Detect which cell encompasses the target text, then output its (X, Y) center coordinate. 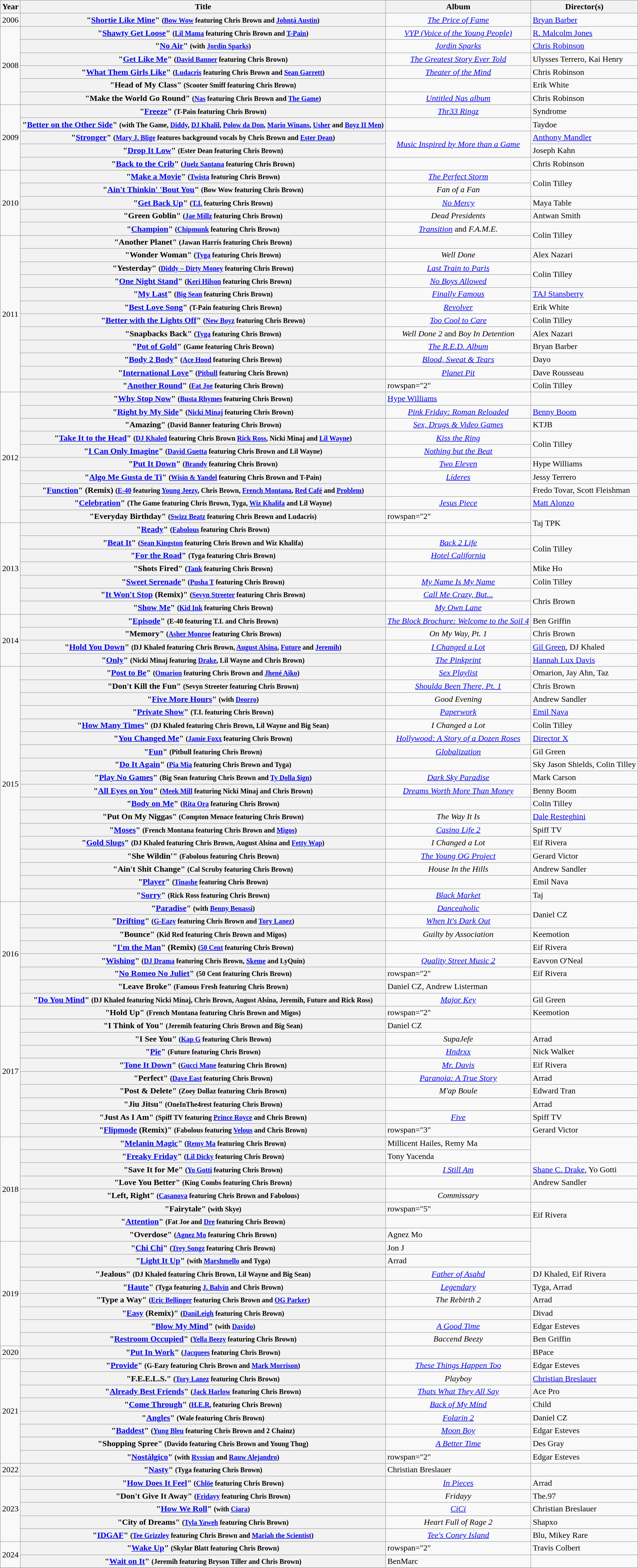
"How We Roll" (with Ciara) (203, 1509)
Líderes (458, 477)
Two Eleven (458, 464)
Baccend Beezy (458, 1339)
"Shortie Like Mine" (Bow Wow featuring Chris Brown and Johntá Austin) (203, 20)
"Better on the Other Side" (with The Game, Diddy, DJ Khalil, Polow da Don, Mario Winans, Usher and Boyz II Men) (203, 124)
"My Last" (Big Sean featuring Chris Brown) (203, 294)
"Only" (Nicki Minaj featuring Drake, Lil Wayne and Chris Brown) (203, 660)
KTJB (584, 425)
Good Evening (458, 699)
Edward Tran (584, 1091)
2017 (10, 1071)
"Ain't Shit Change" (Cal Scruby featuring Chris Brown) (203, 869)
Tyga, Arrad (584, 1287)
Thr33 Ringz (458, 111)
Gil Green, DJ Khaled (584, 647)
Jesus Piece (458, 503)
Father of Asahd (458, 1274)
2022 (10, 1470)
"Restroom Occupied" (Yella Beezy featuring Chris Brown) (203, 1339)
DJ Khaled, Eif Rivera (584, 1274)
"Left, Right" (Casanova featuring Chris Brown and Fabolous) (203, 1195)
Jessy Terrero (584, 477)
My Name Is My Name (458, 582)
"Champion" (Chipmunk featuring Chris Brown) (203, 229)
"What Them Girls Like" (Ludacris featuring Chris Brown and Sean Garrett) (203, 72)
Des Gray (584, 1444)
"Put It Down" (Brandy featuring Chris Brown) (203, 464)
"City of Dreams" (Tyla Yaweh featuring Chris Brown) (203, 1522)
"All Eyes on You" (Meek Mill featuring Nicki Minaj and Chris Brown) (203, 790)
2013 (10, 568)
Last Train to Paris (458, 268)
Quality Street Music 2 (458, 960)
"Melanin Magic" (Remy Ma featuring Chris Brown) (203, 1143)
BPace (584, 1352)
"Save It for Me" (Yo Gotti featuring Chris Brown) (203, 1169)
2024 (10, 1555)
"I Can Only Imagine" (David Guetta featuring Chris Brown and Lil Wayne) (203, 451)
Dead Presidents (458, 216)
"Type a Way" (Eric Bellinger featuring Chris Brown and OG Parker) (203, 1300)
Hollywood: A Story of a Dozen Roses (458, 738)
2014 (10, 640)
Music Inspired by More than a Game (458, 144)
Mr. Davis (458, 1065)
Tony Yacenda (458, 1156)
Year (10, 7)
The Greatest Story Ever Told (458, 59)
"Just As I Am" (Spiff TV featuring Prince Royce and Chris Brown) (203, 1117)
Nothing but the Beat (458, 451)
"Make the World Go Round" (Nas featuring Chris Brown and The Game) (203, 98)
Kiss the Ring (458, 438)
The Pinkprint (458, 660)
"You Changed Me" (Jamie Foxx featuring Chris Brown) (203, 738)
2011 (10, 314)
"Sweet Serenade" (Pusha T featuring Chris Brown) (203, 582)
Sex, Drugs & Video Games (458, 425)
"Snapbacks Back" (Tyga featuring Chris Brown) (203, 333)
No Boys Allowed (458, 281)
"Attention" (Fat Joe and Dre featuring Chris Brown) (203, 1222)
"No Romeo No Juliet" (50 Cent featuring Chris Brown) (203, 973)
rowspan="3" (458, 1130)
Well Done 2 and Boy In Detention (458, 333)
Ulysses Terrero, Kai Henry (584, 59)
"Fairytale" (with Skye) (203, 1208)
Black Market (458, 895)
"Wonder Woman" (Tyga featuring Chris Brown) (203, 255)
"Jealous" (DJ Khaled featuring Chris Brown, Lil Wayne and Big Sean) (203, 1274)
Hndrxx (458, 1052)
2008 (10, 66)
"How Many Times" (DJ Khaled featuring Chris Brown, Lil Wayne and Big Sean) (203, 725)
2018 (10, 1189)
"Best Love Song" (T-Pain featuring Chris Brown) (203, 307)
2010 (10, 203)
"Drop It Low" (Ester Dean featuring Chris Brown) (203, 150)
CiCi (458, 1509)
Legendary (458, 1287)
Hotel California (458, 555)
VYP (Voice of the Young People) (458, 33)
"Head of My Class" (Scooter Smiff featuring Chris Brown) (203, 85)
"Jiu Jitsu" (OneInThe4rest featuring Chris Brown) (203, 1104)
Back 2 Life (458, 542)
Sex Playlist (458, 673)
Moon Boy (458, 1431)
Globalization (458, 751)
"Better with the Lights Off" (New Boyz featuring Chris Brown) (203, 320)
"Freaky Friday" (Lil Dicky featuring Chris Brown) (203, 1156)
Revolver (458, 307)
"Right by My Side" (Nicki Minaj featuring Chris Brown) (203, 412)
"Everyday Birthday" (Swizz Beatz featuring Chris Brown and Ludacris) (203, 516)
Heart Full of Rage 2 (458, 1522)
Taj (584, 895)
"Shopping Spree" (Davido featuring Chris Brown and Young Thug) (203, 1444)
House In the Hills (458, 869)
Pink Friday: Roman Reloaded (458, 412)
"I See You" (Kap G featuring Chris Brown) (203, 1039)
Omarion, Jay Ahn, Taz (584, 673)
"Green Goblin" (Jae Millz featuring Chris Brown) (203, 216)
Fredo Tovar, Scott Fleishman (584, 490)
The Rebirth 2 (458, 1300)
"No Air" (with Jordin Sparks) (203, 46)
"Algo Me Gusta de Ti" (Wisin & Yandel featuring Chris Brown and T-Pain) (203, 477)
"Wishing" (DJ Drama featuring Chris Brown, Skeme and LyQuin) (203, 960)
"Tone It Down" (Gucci Mane featuring Chris Brown) (203, 1065)
"Shots Fired" (Tank featuring Chris Brown) (203, 568)
Blu, Mikey Rare (584, 1535)
Dayo (584, 359)
"Function" (Remix) (E-40 featuring Young Jeezy, Chris Brown, French Montana, Red Café and Problem) (203, 490)
"Paradise" (with Benny Benassi) (203, 908)
"Amazing" (David Banner featuring Chris Brown) (203, 425)
"Baddest" (Yung Bleu featuring Chris Brown and 2 Chainz) (203, 1431)
Matt Alonzo (584, 503)
rowspan="5" (458, 1208)
Taj TPK (584, 523)
Transition and F.A.M.E. (458, 229)
Playboy (458, 1378)
"Moses" (French Montana featuring Chris Brown and Migos) (203, 830)
Casino Life 2 (458, 830)
A Better Time (458, 1444)
"Play No Games" (Big Sean featuring Chris Brown and Ty Dolla $ign) (203, 777)
"Hold You Down" (DJ Khaled featuring Chris Brown, August Alsina, Future and Jeremih) (203, 647)
"Love You Better" (King Combs featuring Chris Brown) (203, 1182)
2019 (10, 1293)
Tee's Coney Island (458, 1535)
Daniel CZ, Andrew Listerman (458, 986)
"Drifting" (G-Eazy featuring Chris Brown and Tory Lanez) (203, 921)
Fridayy (458, 1496)
"Do It Again" (Pia Mia featuring Chris Brown and Tyga) (203, 764)
2009 (10, 137)
Hannah Lux Davis (584, 660)
Jordin Sparks (458, 46)
"Perfect" (Dave East featuring Chris Brown) (203, 1078)
Title (203, 7)
"She Wildin'" (Fabolous featuring Chris Brown) (203, 856)
"Nasty" (Tyga featuring Chris Brown) (203, 1470)
BenMarc (458, 1561)
Too Cool to Care (458, 320)
Mike Ho (584, 568)
The R.E.D. Album (458, 346)
"Don't Kill the Fun" (Sevyn Streeter featuring Chris Brown) (203, 686)
Anthony Mandler (584, 137)
Finally Famous (458, 294)
2015 (10, 784)
"Easy (Remix)" (DaniLeigh featuring Chris Brown) (203, 1313)
"Flipmode (Remix)" (Fabolous featuring Velous and Chris Brown) (203, 1130)
Dreams Worth More Than Money (458, 790)
SupaJefe (458, 1039)
In Pieces (458, 1483)
"Pie" (Future featuring Chris Brown) (203, 1052)
"Light It Up" (with Marshmello and Tyga) (203, 1261)
Well Done (458, 255)
"Yesterday" (Diddy – Dirty Money featuring Chris Brown) (203, 268)
Agnez Mo (458, 1235)
The.97 (584, 1496)
Shoulda Been There, Pt. 1 (458, 686)
"Why Stop Now" (Busta Rhymes featuring Chris Brown) (203, 399)
"Take It to the Head" (DJ Khaled featuring Chris Brown Rick Ross, Nicki Minaj and Lil Wayne) (203, 438)
My Own Lane (458, 608)
"Stronger" (Mary J. Blige features background vocals by Chris Brown and Ester Dean) (203, 137)
"Another Planet" (Jawan Harris featuring Chris Brown) (203, 242)
"Already Best Friends" (Jack Harlow featuring Chris Brown) (203, 1391)
"Hold Up" (French Montana featuring Chris Brown and Migos) (203, 1013)
"Wait on It" (Jeremih featuring Bryson Tiller and Chris Brown) (203, 1561)
"Ready" (Fabolous featuring Chris Brown) (203, 529)
Taydoe (584, 124)
"Provide" (G-Eazy featuring Chris Brown and Mark Morrison) (203, 1365)
"IDGAF" (Tee Grizzley featuring Chris Brown and Mariah the Scientist) (203, 1535)
"Get Like Me" (David Banner featuring Chris Brown) (203, 59)
"Fun" (Pitbull featuring Chris Brown) (203, 751)
Theater of the Mind (458, 72)
2023 (10, 1509)
Joseph Kahn (584, 150)
No Mercy (458, 203)
The Perfect Storm (458, 177)
Call Me Crazy, But... (458, 595)
"Body on Me" (Rita Ora featuring Chris Brown) (203, 804)
"Five More Hours" (with Deorro) (203, 699)
Child (584, 1404)
Antwan Smith (584, 216)
"Post & Delete" (Zoey Dollaz featuring Chris Brown) (203, 1091)
Five (458, 1117)
The Young OG Project (458, 856)
"Do You Mind" (DJ Khaled featuring Nicki Minaj, Chris Brown, August Alsina, Jeremih, Future and Rick Ross) (203, 1000)
2006 (10, 20)
2012 (10, 458)
"Chi Chi" (Trey Songz featuring Chris Brown) (203, 1248)
"Don't Give It Away" (Fridayy featuring Chris Brown) (203, 1496)
Dave Rousseau (584, 372)
Paperwork (458, 712)
Eavvon O'Neal (584, 960)
"Angles" (Wale featuring Chris Brown) (203, 1418)
"Shawty Get Loose" (Lil Mama featuring Chris Brown and T-Pain) (203, 33)
"Sorry" (Rick Ross featuring Chris Brown) (203, 895)
"How Does It Feel" (Chlöe featuring Chris Brown) (203, 1483)
Album (458, 7)
"Overdose" (Agnez Mo featuring Chris Brown) (203, 1235)
"Episode" (E-40 featuring T.I. and Chris Brown) (203, 621)
"Gold Slugs" (DJ Khaled featuring Chris Brown, August Alsina and Fetty Wap) (203, 843)
"Nostálgico" (with Rvssian and Rauw Alejandro) (203, 1457)
"F.E.E.L.S." (Tory Lanez featuring Chris Brown) (203, 1378)
Danceaholic (458, 908)
Dale Resteghini (584, 817)
Blood, Sweat & Tears (458, 359)
The Block Brochure: Welcome to the Soil 4 (458, 621)
"Put On My Niggas" (Compton Menace featuring Chris Brown) (203, 817)
M'ap Boule (458, 1091)
Jon J (458, 1248)
"Player" (Tinashe featuring Chris Brown) (203, 882)
2020 (10, 1352)
Divad (584, 1313)
On My Way, Pt. 1 (458, 634)
"I'm the Man" (Remix) (50 Cent featuring Chris Brown) (203, 947)
Back of My Mind (458, 1404)
"Come Through" (H.E.R. featuring Chris Brown) (203, 1404)
"Another Round" (Fat Joe featuring Chris Brown) (203, 386)
"Post to Be" (Omarion featuring Chris Brown and Jhené Aiko) (203, 673)
Fan of a Fan (458, 190)
Sky Jason Shields, Colin Tilley (584, 764)
"Memory" (Asher Monroe featuring Chris Brown) (203, 634)
Planet Pit (458, 372)
Folarin 2 (458, 1418)
Major Key (458, 1000)
TAJ Stansberry (584, 294)
"I Think of You" (Jeremih featuring Chris Brown and Big Sean) (203, 1026)
"Show Me" (Kid Ink featuring Chris Brown) (203, 608)
"Put In Work" (Jacquees featuring Chris Brown) (203, 1352)
Maya Table (584, 203)
"Wake Up" (Skylar Blatt featuring Chris Brown) (203, 1548)
"Leave Broke" (Famous Fresh featuring Chris Brown) (203, 986)
Shapxo (584, 1522)
"Ain't Thinkin' 'Bout You" (Bow Wow featuring Chris Brown) (203, 190)
Director(s) (584, 7)
"Back to the Crib" (Juelz Santana featuring Chris Brown) (203, 164)
"Pot of Gold" (Game featuring Chris Brown) (203, 346)
"One Night Stand" (Keri Hilson featuring Chris Brown) (203, 281)
"International Love" (Pitbull featuring Chris Brown) (203, 372)
"Bounce" (Kid Red featuring Chris Brown and Migos) (203, 934)
2016 (10, 954)
"Haute" (Tyga featuring J. Balvin and Chris Brown) (203, 1287)
Thats What They All Say (458, 1391)
"Celebration" (The Game featuring Chris Brown, Tyga, Wiz Khalifa and Lil Wayne) (203, 503)
Nick Walker (584, 1052)
"Freeze" (T-Pain featuring Chris Brown) (203, 111)
I Still Am (458, 1169)
Dark Sky Paradise (458, 777)
"Get Back Up" (T.I. featuring Chris Brown) (203, 203)
When It's Dark Out (458, 921)
2021 (10, 1411)
Syndrome (584, 111)
"Body 2 Body" (Ace Hood featuring Chris Brown) (203, 359)
"For the Road" (Tyga featuring Chris Brown) (203, 555)
Director X (584, 738)
Untitled Nas album (458, 98)
Commissary (458, 1195)
"Make a Movie" (Twista featuring Chris Brown) (203, 177)
Shane C. Drake, Yo Gotti (584, 1169)
The Way It Is (458, 817)
R. Malcolm Jones (584, 33)
"It Won't Stop (Remix)" (Sevyn Streeter featuring Chris Brown) (203, 595)
Travis Colbert (584, 1548)
Guilty by Association (458, 934)
Millicent Hailes, Remy Ma (458, 1143)
"Beat It" (Sean Kingston featuring Chris Brown and Wiz Khalifa) (203, 542)
The Price of Fame (458, 20)
Ace Pro (584, 1391)
"Blow My Mind" (with Davido) (203, 1326)
Paranoia: A True Story (458, 1078)
A Good Time (458, 1326)
"Private Show" (T.I. featuring Chris Brown) (203, 712)
Mark Carson (584, 777)
These Things Happen Too (458, 1365)
